Detect which cell encompasses the target text, then output its (X, Y) center coordinate. 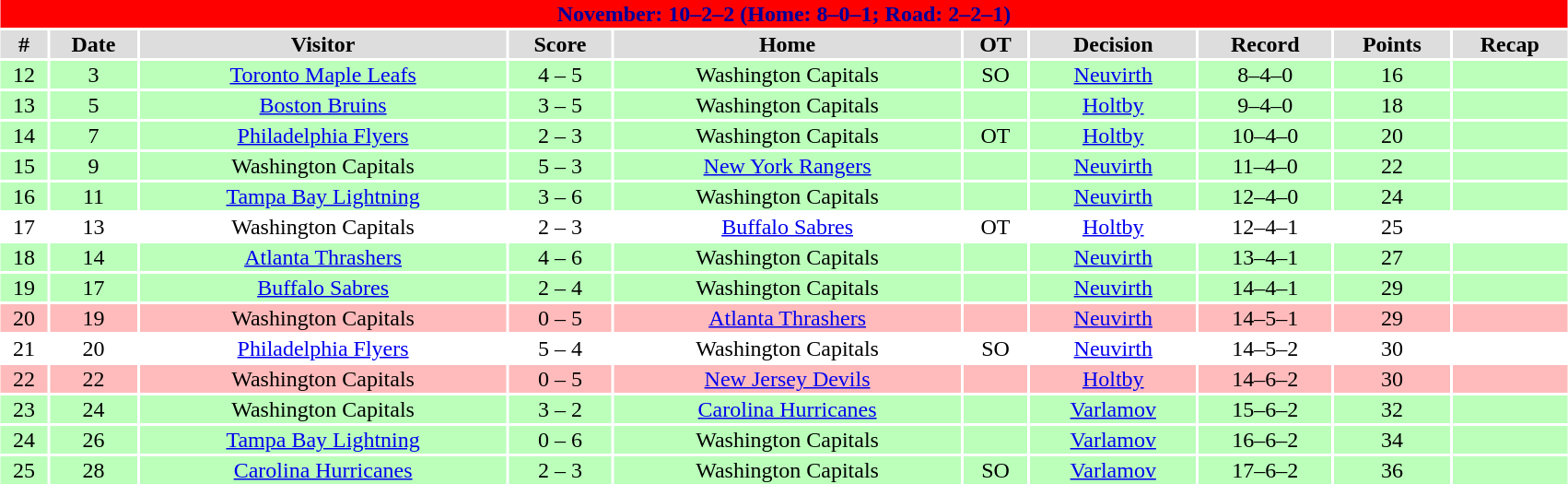
4 – 5 (560, 75)
Record (1266, 44)
New York Rangers (788, 166)
14–5–2 (1266, 348)
New Jersey Devils (788, 379)
27 (1393, 257)
28 (94, 470)
10–4–0 (1266, 136)
Points (1393, 44)
34 (1393, 440)
32 (1393, 409)
3 – 2 (560, 409)
16–6–2 (1266, 440)
17–6–2 (1266, 470)
12–4–0 (1266, 196)
8–4–0 (1266, 75)
9–4–0 (1266, 105)
5 – 4 (560, 348)
23 (24, 409)
November: 10–2–2 (Home: 8–0–1; Road: 2–2–1) (784, 14)
Decision (1113, 44)
15 (24, 166)
13–4–1 (1266, 257)
36 (1393, 470)
3 (94, 75)
5 (94, 105)
Home (788, 44)
12–4–1 (1266, 227)
11–4–0 (1266, 166)
14–6–2 (1266, 379)
Score (560, 44)
Boston Bruins (322, 105)
3 – 6 (560, 196)
7 (94, 136)
0 – 6 (560, 440)
Date (94, 44)
Toronto Maple Leafs (322, 75)
15–6–2 (1266, 409)
14–5–1 (1266, 318)
14–4–1 (1266, 288)
9 (94, 166)
26 (94, 440)
4 – 6 (560, 257)
11 (94, 196)
21 (24, 348)
3 – 5 (560, 105)
5 – 3 (560, 166)
12 (24, 75)
Visitor (322, 44)
2 – 4 (560, 288)
# (24, 44)
Recap (1509, 44)
